Provide the [X, Y] coordinate of the cell's center where the given text is located.  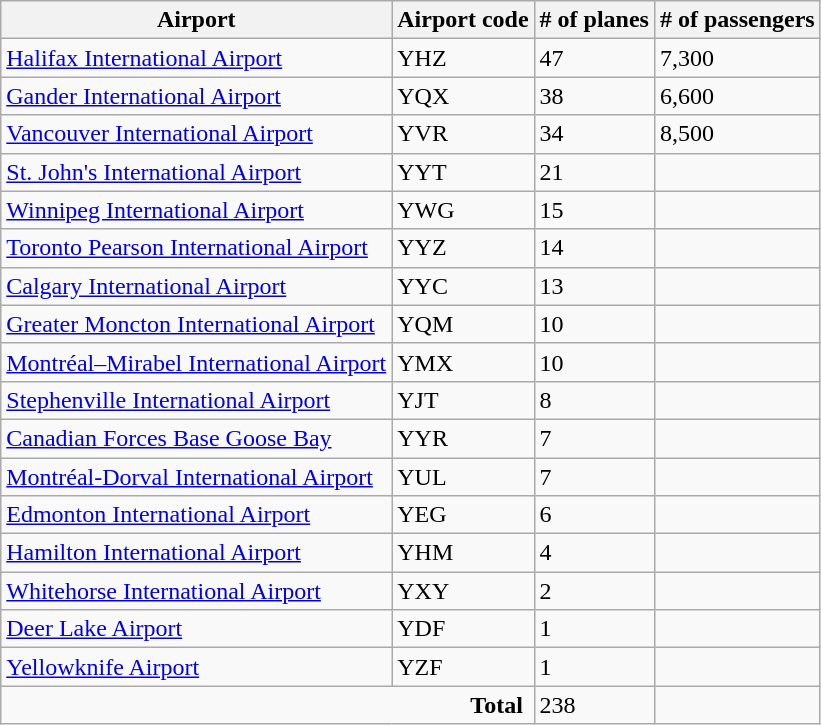
6 [594, 515]
# of planes [594, 20]
Calgary International Airport [196, 286]
6,600 [737, 96]
YXY [463, 591]
YEG [463, 515]
Airport code [463, 20]
34 [594, 134]
47 [594, 58]
Winnipeg International Airport [196, 210]
Total [268, 705]
YJT [463, 400]
Edmonton International Airport [196, 515]
YYC [463, 286]
Greater Moncton International Airport [196, 324]
Yellowknife Airport [196, 667]
St. John's International Airport [196, 172]
Toronto Pearson International Airport [196, 248]
YHM [463, 553]
YYT [463, 172]
7,300 [737, 58]
13 [594, 286]
Gander International Airport [196, 96]
YVR [463, 134]
38 [594, 96]
238 [594, 705]
14 [594, 248]
Montréal-Dorval International Airport [196, 477]
Deer Lake Airport [196, 629]
Stephenville International Airport [196, 400]
Montréal–Mirabel International Airport [196, 362]
Halifax International Airport [196, 58]
8,500 [737, 134]
15 [594, 210]
YWG [463, 210]
# of passengers [737, 20]
4 [594, 553]
2 [594, 591]
Whitehorse International Airport [196, 591]
YMX [463, 362]
8 [594, 400]
YQM [463, 324]
Vancouver International Airport [196, 134]
YYR [463, 438]
Canadian Forces Base Goose Bay [196, 438]
YUL [463, 477]
YZF [463, 667]
21 [594, 172]
Airport [196, 20]
YHZ [463, 58]
YQX [463, 96]
YYZ [463, 248]
Hamilton International Airport [196, 553]
YDF [463, 629]
